Return [X, Y] of the center of cell containing provided text 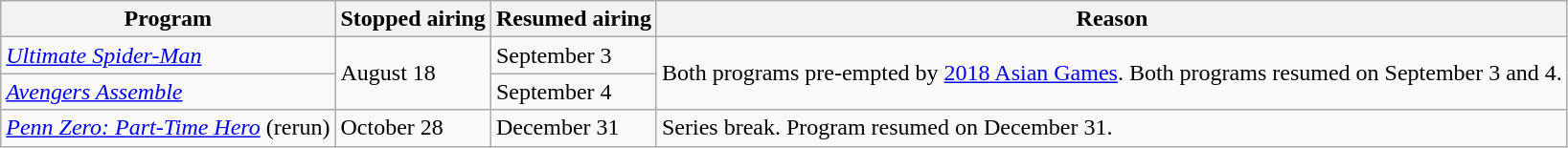
Resumed airing [573, 19]
December 31 [573, 128]
Program [169, 19]
Avengers Assemble [169, 92]
Penn Zero: Part-Time Hero (rerun) [169, 128]
Reason [1111, 19]
September 4 [573, 92]
Stopped airing [413, 19]
August 18 [413, 74]
September 3 [573, 55]
Both programs pre-empted by 2018 Asian Games. Both programs resumed on September 3 and 4. [1111, 74]
October 28 [413, 128]
Ultimate Spider-Man [169, 55]
Series break. Program resumed on December 31. [1111, 128]
